Provide the [x, y] coordinate of the cell's center where the given text is located.  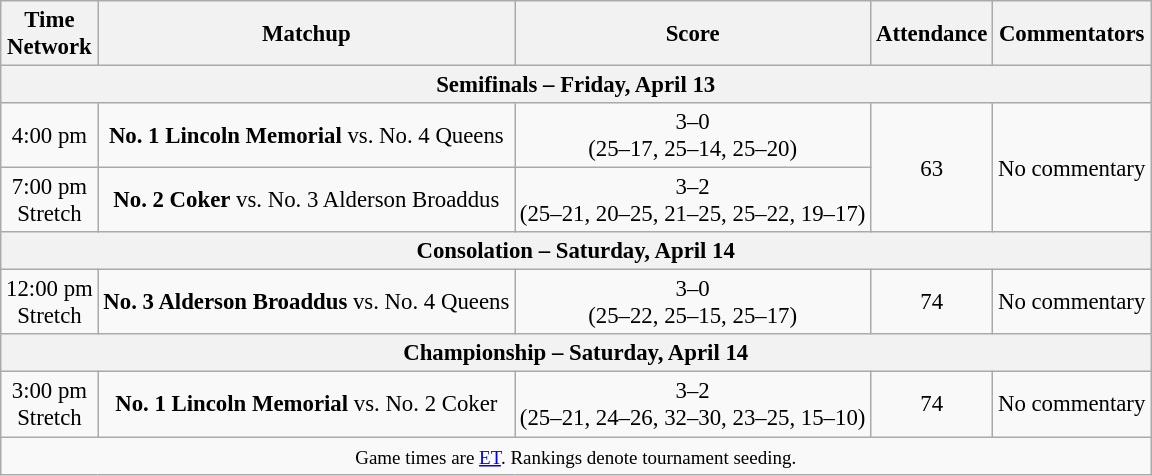
Game times are ET. Rankings denote tournament seeding. [576, 456]
Semifinals – Friday, April 13 [576, 85]
3–0(25–22, 25–15, 25–17) [693, 302]
No. 1 Lincoln Memorial vs. No. 4 Queens [306, 136]
TimeNetwork [50, 34]
7:00 pmStretch [50, 200]
3–2(25–21, 24–26, 32–30, 23–25, 15–10) [693, 404]
3–0(25–17, 25–14, 25–20) [693, 136]
Championship – Saturday, April 14 [576, 353]
Consolation – Saturday, April 14 [576, 251]
3–2(25–21, 20–25, 21–25, 25–22, 19–17) [693, 200]
3:00 pmStretch [50, 404]
4:00 pm [50, 136]
No. 2 Coker vs. No. 3 Alderson Broaddus [306, 200]
Attendance [932, 34]
12:00 pmStretch [50, 302]
63 [932, 168]
No. 3 Alderson Broaddus vs. No. 4 Queens [306, 302]
Commentators [1072, 34]
Matchup [306, 34]
No. 1 Lincoln Memorial vs. No. 2 Coker [306, 404]
Score [693, 34]
